Find where the given text appears and provide that cell's center as (x, y) coordinate. 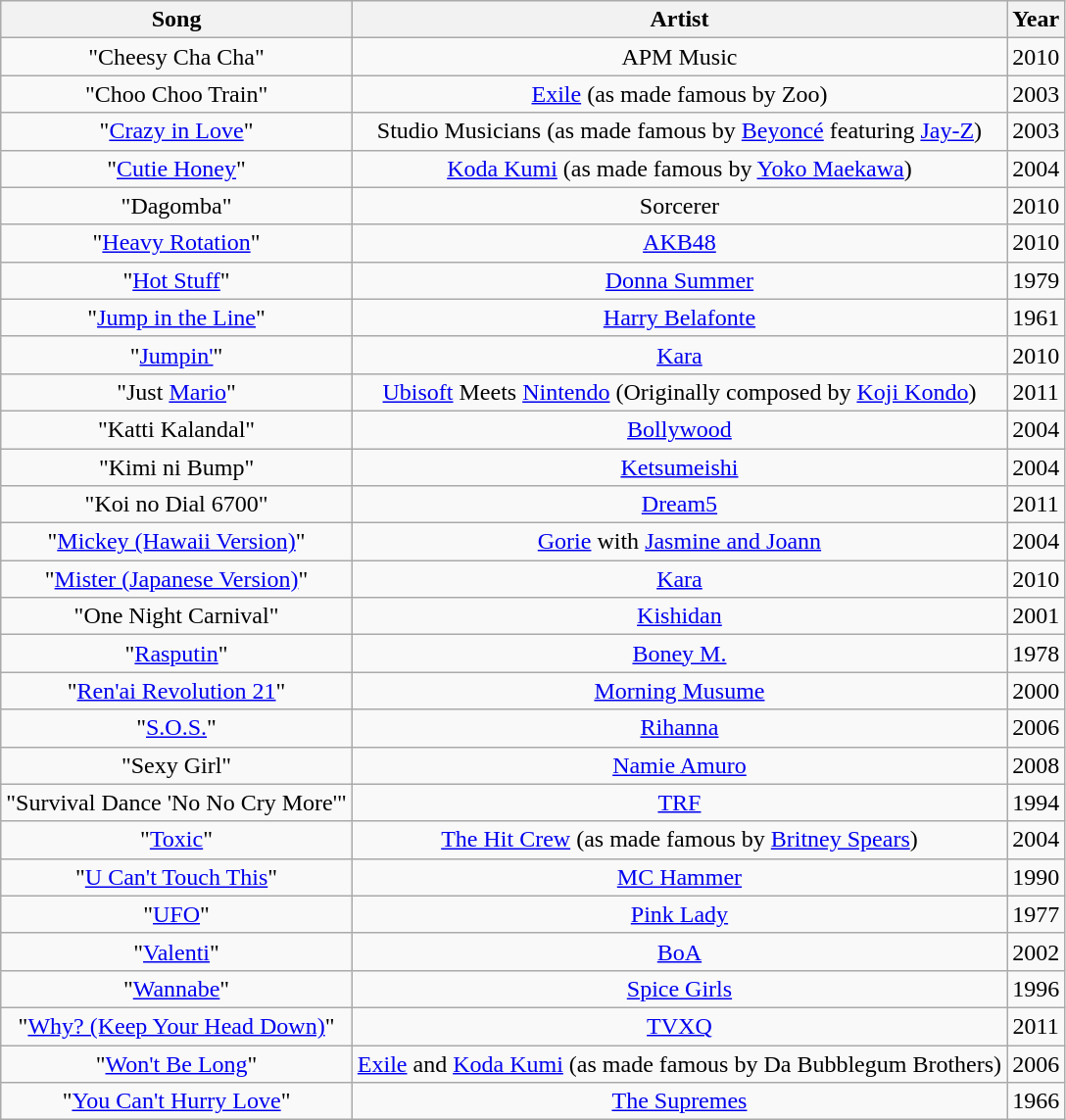
"UFO" (176, 914)
AKB48 (679, 243)
2000 (1037, 691)
"Koi no Dial 6700" (176, 505)
"Hot Stuff" (176, 280)
1961 (1037, 317)
Rihanna (679, 728)
"Rasputin" (176, 654)
"S.O.S." (176, 728)
Exile and Koda Kumi (as made famous by Da Bubblegum Brothers) (679, 1063)
"One Night Carnival" (176, 616)
"Sexy Girl" (176, 765)
"Just Mario" (176, 392)
1994 (1037, 803)
"Heavy Rotation" (176, 243)
"Dagomba" (176, 206)
"You Can't Hurry Love" (176, 1101)
TRF (679, 803)
"Jump in the Line" (176, 317)
Boney M. (679, 654)
Ketsumeishi (679, 467)
"Jumpin'" (176, 355)
Bollywood (679, 429)
Studio Musicians (as made famous by Beyoncé featuring Jay-Z) (679, 131)
"Why? (Keep Your Head Down)" (176, 1026)
"Choo Choo Train" (176, 94)
Namie Amuro (679, 765)
"Ren'ai Revolution 21" (176, 691)
"Survival Dance 'No No Cry More'" (176, 803)
"Katti Kalandal" (176, 429)
"U Can't Touch This" (176, 877)
APM Music (679, 57)
Exile (as made famous by Zoo) (679, 94)
"Kimi ni Bump" (176, 467)
"Won't Be Long" (176, 1063)
"Wannabe" (176, 989)
"Toxic" (176, 840)
Donna Summer (679, 280)
1990 (1037, 877)
BoA (679, 951)
Dream5 (679, 505)
The Hit Crew (as made famous by Britney Spears) (679, 840)
"Valenti" (176, 951)
"Cutie Honey" (176, 169)
TVXQ (679, 1026)
Ubisoft Meets Nintendo (Originally composed by Koji Kondo) (679, 392)
Song (176, 20)
Koda Kumi (as made famous by Yoko Maekawa) (679, 169)
Pink Lady (679, 914)
Artist (679, 20)
2001 (1037, 616)
2002 (1037, 951)
1966 (1037, 1101)
"Mickey (Hawaii Version)" (176, 542)
Spice Girls (679, 989)
Year (1037, 20)
1977 (1037, 914)
Gorie with Jasmine and Joann (679, 542)
"Mister (Japanese Version)" (176, 579)
"Crazy in Love" (176, 131)
Harry Belafonte (679, 317)
MC Hammer (679, 877)
The Supremes (679, 1101)
1996 (1037, 989)
2008 (1037, 765)
Kishidan (679, 616)
1978 (1037, 654)
Sorcerer (679, 206)
1979 (1037, 280)
Morning Musume (679, 691)
"Cheesy Cha Cha" (176, 57)
